Find where the given text appears and provide that cell's center as (x, y) coordinate. 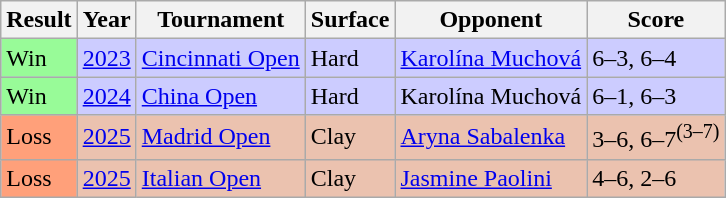
Surface (350, 20)
Tournament (220, 20)
Jasmine Paolini (491, 178)
4–6, 2–6 (656, 178)
Cincinnati Open (220, 58)
Result (39, 20)
2024 (106, 96)
Score (656, 20)
6–1, 6–3 (656, 96)
Aryna Sabalenka (491, 138)
Year (106, 20)
Opponent (491, 20)
Madrid Open (220, 138)
6–3, 6–4 (656, 58)
China Open (220, 96)
Italian Open (220, 178)
3–6, 6–7(3–7) (656, 138)
2023 (106, 58)
